Find where the given text appears and provide that cell's center as [x, y] coordinate. 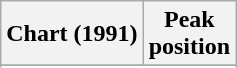
Peakposition [189, 34]
Chart (1991) [72, 34]
